Search for the cell housing the specified text and yield its [x, y] center coordinate. 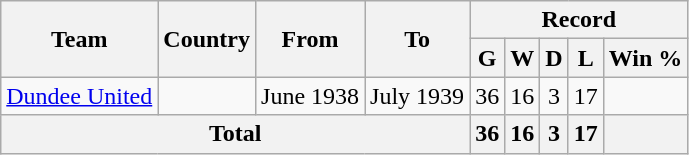
Record [579, 20]
W [522, 58]
Team [80, 39]
Country [207, 39]
To [418, 39]
June 1938 [310, 96]
From [310, 39]
D [554, 58]
G [488, 58]
Total [236, 134]
L [586, 58]
Dundee United [80, 96]
July 1939 [418, 96]
Win % [646, 58]
